Output the [X, Y] coordinate of the center of the cell containing the given text.  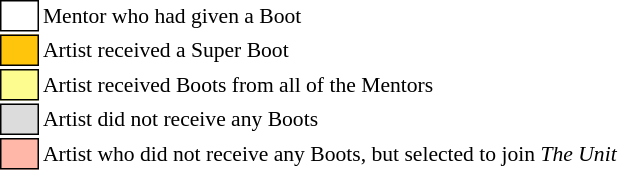
Artist did not receive any Boots [330, 120]
Artist received a Super Boot [330, 50]
Mentor who had given a Boot [330, 16]
Artist received Boots from all of the Mentors [330, 85]
Artist who did not receive any Boots, but selected to join The Unit [330, 154]
